Output the [x, y] coordinate of the center of the cell containing the given text.  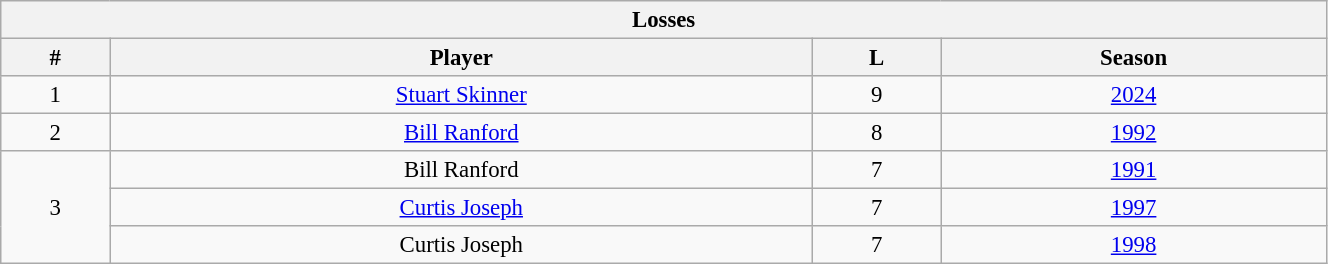
1992 [1134, 133]
3 [56, 208]
1991 [1134, 170]
# [56, 58]
Player [462, 58]
2024 [1134, 95]
2 [56, 133]
L [877, 58]
8 [877, 133]
1 [56, 95]
Stuart Skinner [462, 95]
1997 [1134, 208]
1998 [1134, 245]
Losses [664, 20]
Season [1134, 58]
9 [877, 95]
